Determine the [X, Y] coordinate at the center of the cell enclosing the given text.  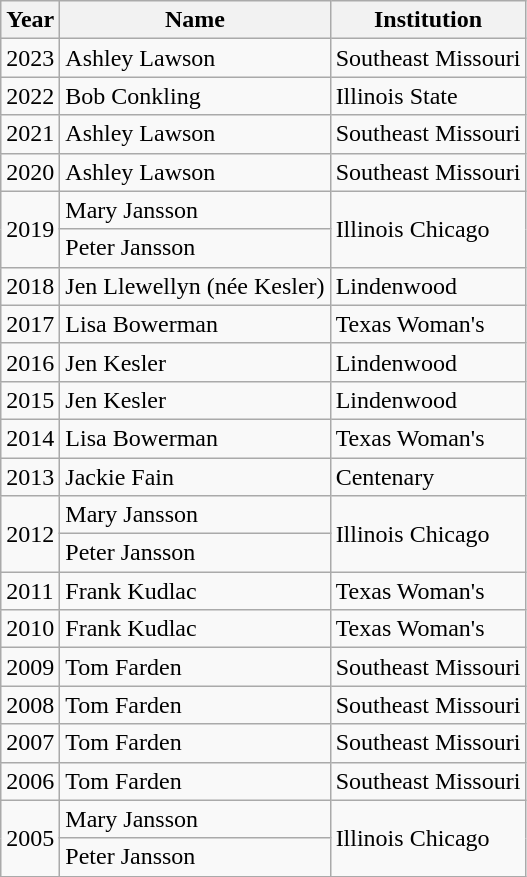
2006 [30, 781]
2014 [30, 438]
2020 [30, 172]
2005 [30, 838]
2023 [30, 58]
Institution [428, 20]
2012 [30, 534]
2015 [30, 400]
2016 [30, 362]
2018 [30, 286]
Jackie Fain [195, 477]
Jen Llewellyn (née Kesler) [195, 286]
2011 [30, 591]
Name [195, 20]
2007 [30, 743]
Year [30, 20]
Centenary [428, 477]
Bob Conkling [195, 96]
Illinois State [428, 96]
2021 [30, 134]
2017 [30, 324]
2013 [30, 477]
2009 [30, 667]
2008 [30, 705]
2019 [30, 229]
2010 [30, 629]
2022 [30, 96]
